Locate the cell with the specified text and output its (x, y) center coordinate. 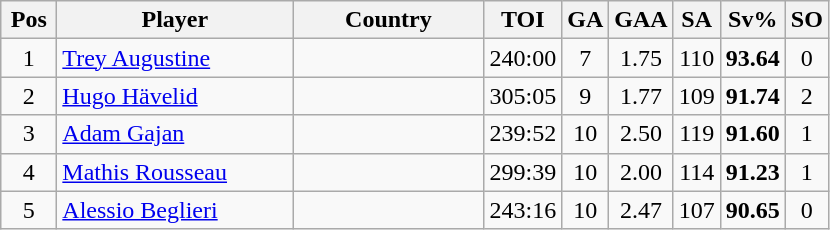
TOI (523, 20)
299:39 (523, 172)
Pos (29, 20)
GA (586, 20)
93.64 (752, 58)
Hugo Hävelid (175, 96)
GAA (641, 20)
305:05 (523, 96)
SA (696, 20)
Country (388, 20)
4 (29, 172)
114 (696, 172)
2.47 (641, 210)
107 (696, 210)
109 (696, 96)
Player (175, 20)
239:52 (523, 134)
110 (696, 58)
91.23 (752, 172)
2.00 (641, 172)
91.60 (752, 134)
Mathis Rousseau (175, 172)
Trey Augustine (175, 58)
1.75 (641, 58)
91.74 (752, 96)
3 (29, 134)
119 (696, 134)
2.50 (641, 134)
1.77 (641, 96)
90.65 (752, 210)
243:16 (523, 210)
Sv% (752, 20)
5 (29, 210)
Alessio Beglieri (175, 210)
SO (806, 20)
Adam Gajan (175, 134)
7 (586, 58)
9 (586, 96)
240:00 (523, 58)
